Locate the cell with the specified text and output its [X, Y] center coordinate. 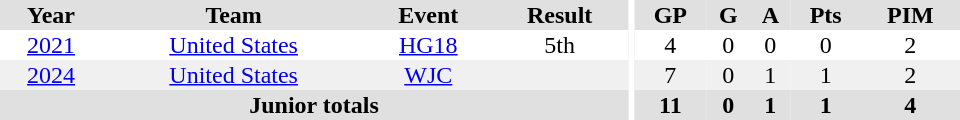
2024 [51, 75]
G [728, 15]
Year [51, 15]
Team [234, 15]
GP [670, 15]
PIM [910, 15]
WJC [428, 75]
Event [428, 15]
11 [670, 105]
HG18 [428, 45]
5th [560, 45]
A [770, 15]
Pts [826, 15]
Junior totals [314, 105]
Result [560, 15]
2021 [51, 45]
7 [670, 75]
